Return the (X, Y) coordinate for the center point of the cell that contains the specified text.  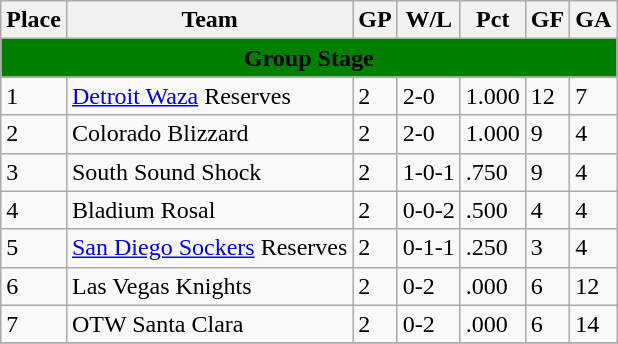
Bladium Rosal (209, 210)
1-0-1 (428, 172)
.750 (492, 172)
Group Stage (309, 58)
.250 (492, 248)
GP (375, 20)
GF (547, 20)
Detroit Waza Reserves (209, 96)
W/L (428, 20)
Place (34, 20)
1 (34, 96)
Pct (492, 20)
San Diego Sockers Reserves (209, 248)
OTW Santa Clara (209, 324)
South Sound Shock (209, 172)
Colorado Blizzard (209, 134)
GA (594, 20)
0-0-2 (428, 210)
5 (34, 248)
Team (209, 20)
0-1-1 (428, 248)
14 (594, 324)
.500 (492, 210)
Las Vegas Knights (209, 286)
